Extract the [X, Y] coordinate from the center of the cell holding the provided text.  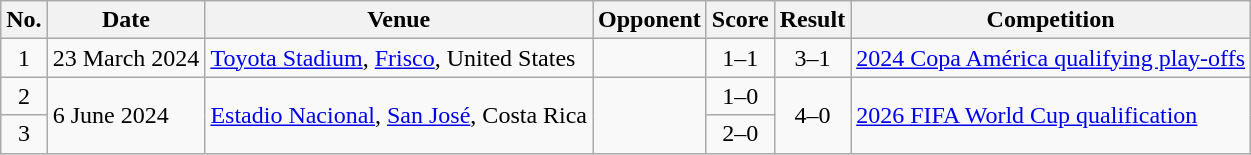
No. [24, 20]
2024 Copa América qualifying play-offs [1051, 58]
1–0 [740, 96]
1 [24, 58]
3–1 [812, 58]
Date [126, 20]
Competition [1051, 20]
Score [740, 20]
3 [24, 134]
6 June 2024 [126, 115]
2026 FIFA World Cup qualification [1051, 115]
1–1 [740, 58]
2 [24, 96]
Venue [399, 20]
Result [812, 20]
4–0 [812, 115]
Toyota Stadium, Frisco, United States [399, 58]
Opponent [650, 20]
Estadio Nacional, San José, Costa Rica [399, 115]
2–0 [740, 134]
23 March 2024 [126, 58]
